From the cell containing the given text, extract its center point as (x, y) coordinate. 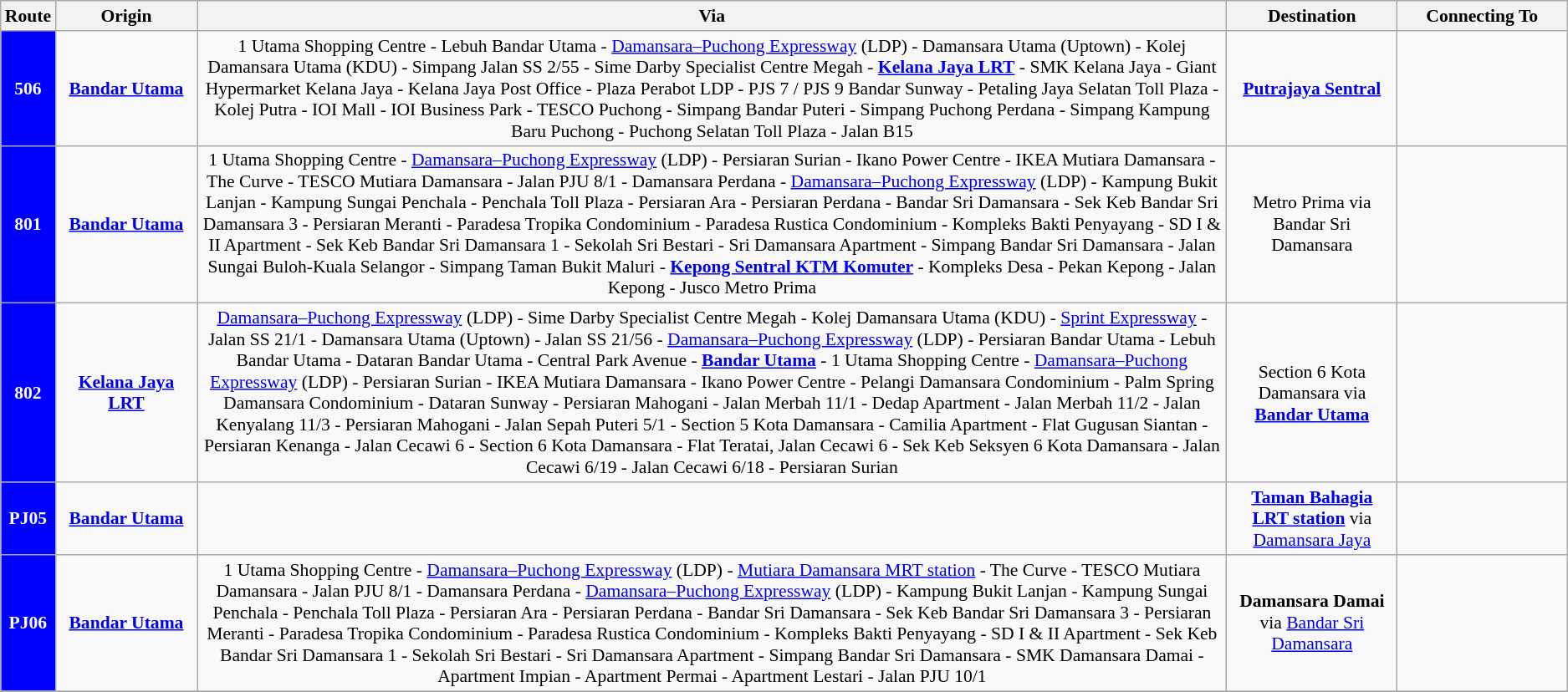
Putrajaya Sentral (1312, 89)
506 (28, 89)
PJ05 (28, 518)
Section 6 Kota Damansara via Bandar Utama (1312, 393)
801 (28, 224)
Destination (1312, 16)
Connecting To (1482, 16)
Metro Prima via Bandar Sri Damansara (1312, 224)
Taman Bahagia LRT station via Damansara Jaya (1312, 518)
802 (28, 393)
Via (712, 16)
Kelana Jaya LRT (126, 393)
Route (28, 16)
Origin (126, 16)
Damansara Damai via Bandar Sri Damansara (1312, 623)
PJ06 (28, 623)
